Return the [X, Y] coordinate for the center point of the cell that contains the specified text.  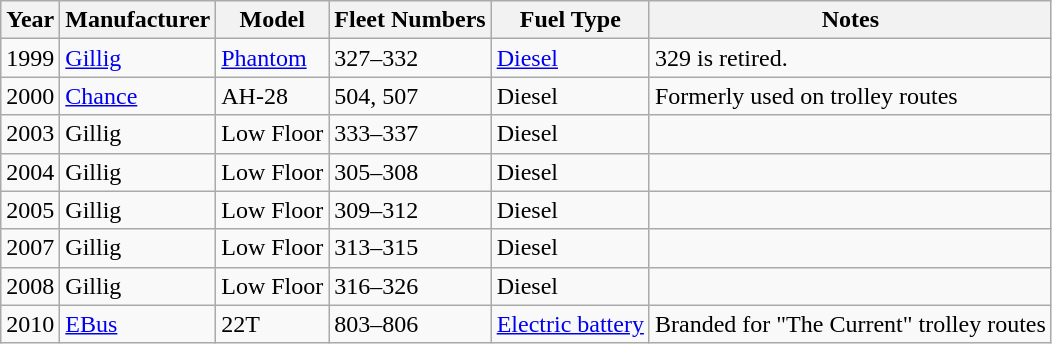
803–806 [410, 324]
EBus [138, 324]
2007 [30, 248]
22T [272, 324]
316–326 [410, 286]
504, 507 [410, 96]
333–337 [410, 134]
Phantom [272, 58]
2003 [30, 134]
309–312 [410, 210]
2005 [30, 210]
Fleet Numbers [410, 20]
AH-28 [272, 96]
Manufacturer [138, 20]
Model [272, 20]
2004 [30, 172]
305–308 [410, 172]
2008 [30, 286]
313–315 [410, 248]
Notes [850, 20]
Year [30, 20]
2000 [30, 96]
Chance [138, 96]
Branded for "The Current" trolley routes [850, 324]
Electric battery [570, 324]
329 is retired. [850, 58]
1999 [30, 58]
Fuel Type [570, 20]
327–332 [410, 58]
Formerly used on trolley routes [850, 96]
2010 [30, 324]
